Locate the cell with the specified text and output its [X, Y] center coordinate. 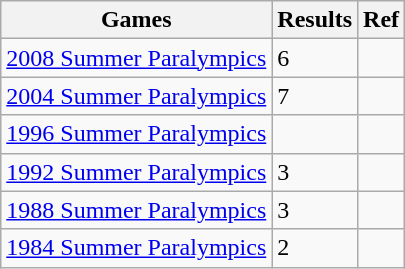
Results [315, 20]
6 [315, 58]
1996 Summer Paralympics [136, 134]
2 [315, 248]
Ref [382, 20]
1992 Summer Paralympics [136, 172]
1984 Summer Paralympics [136, 248]
1988 Summer Paralympics [136, 210]
7 [315, 96]
2008 Summer Paralympics [136, 58]
Games [136, 20]
2004 Summer Paralympics [136, 96]
